Capture the cell that displays the provided text and extract its (X, Y) central coordinate. 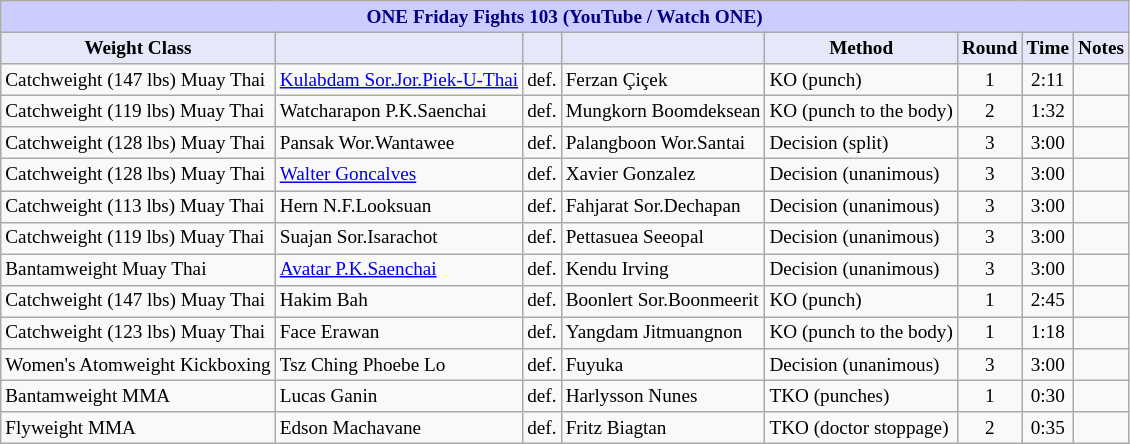
Weight Class (138, 48)
Fahjarat Sor.Dechapan (663, 206)
Harlysson Nunes (663, 396)
2:45 (1048, 301)
Flyweight MMA (138, 428)
Watcharapon P.K.Saenchai (398, 111)
Catchweight (123 lbs) Muay Thai (138, 333)
Fuyuka (663, 365)
Notes (1100, 48)
Decision (split) (862, 143)
Fritz Biagtan (663, 428)
Kendu Irving (663, 270)
Mungkorn Boomdeksean (663, 111)
Suajan Sor.Isarachot (398, 238)
Hern N.F.Looksuan (398, 206)
Hakim Bah (398, 301)
Tsz Ching Phoebe Lo (398, 365)
Round (990, 48)
ONE Friday Fights 103 (YouTube / Watch ONE) (565, 17)
Time (1048, 48)
Bantamweight Muay Thai (138, 270)
Bantamweight MMA (138, 396)
Yangdam Jitmuangnon (663, 333)
Pansak Wor.Wantawee (398, 143)
Palangboon Wor.Santai (663, 143)
TKO (doctor stoppage) (862, 428)
Women's Atomweight Kickboxing (138, 365)
0:35 (1048, 428)
Avatar P.K.Saenchai (398, 270)
Pettasuea Seeopal (663, 238)
Method (862, 48)
2:11 (1048, 80)
Walter Goncalves (398, 175)
Face Erawan (398, 333)
Lucas Ganin (398, 396)
Kulabdam Sor.Jor.Piek-U-Thai (398, 80)
Ferzan Çiçek (663, 80)
1:32 (1048, 111)
Boonlert Sor.Boonmeerit (663, 301)
0:30 (1048, 396)
Catchweight (113 lbs) Muay Thai (138, 206)
Edson Machavane (398, 428)
1:18 (1048, 333)
TKO (punches) (862, 396)
Xavier Gonzalez (663, 175)
